Provide the [X, Y] coordinate of the cell's center where the given text is located.  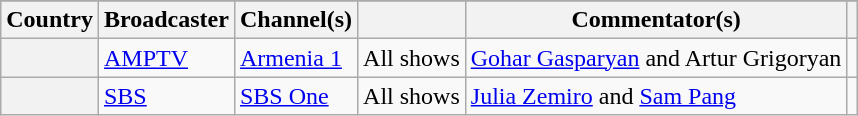
Armenia 1 [296, 58]
Julia Zemiro and Sam Pang [656, 96]
Gohar Gasparyan and Artur Grigoryan [656, 58]
Commentator(s) [656, 20]
Broadcaster [166, 20]
AMPTV [166, 58]
Country [50, 20]
SBS [166, 96]
Channel(s) [296, 20]
SBS One [296, 96]
